Determine the [X, Y] coordinate at the center of the cell enclosing the given text.  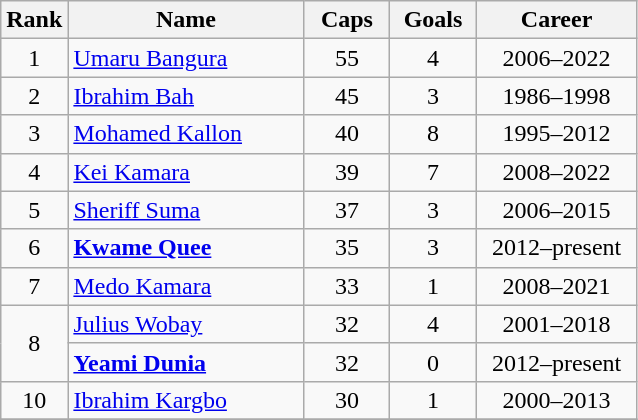
Ibrahim Kargbo [186, 400]
35 [347, 248]
Ibrahim Bah [186, 96]
2000–2013 [556, 400]
10 [34, 400]
5 [34, 210]
2008–2021 [556, 286]
Yeami Dunia [186, 362]
Mohamed Kallon [186, 134]
1986–1998 [556, 96]
6 [34, 248]
Kei Kamara [186, 172]
0 [433, 362]
Julius Wobay [186, 324]
2006–2015 [556, 210]
Name [186, 20]
2008–2022 [556, 172]
33 [347, 286]
Caps [347, 20]
Medo Kamara [186, 286]
30 [347, 400]
37 [347, 210]
39 [347, 172]
55 [347, 58]
Kwame Quee [186, 248]
Rank [34, 20]
1995–2012 [556, 134]
Umaru Bangura [186, 58]
40 [347, 134]
2 [34, 96]
Goals [433, 20]
Career [556, 20]
2006–2022 [556, 58]
45 [347, 96]
2001–2018 [556, 324]
Sheriff Suma [186, 210]
